Extract the (x, y) coordinate from the center of the cell holding the provided text.  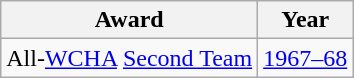
Award (130, 20)
All-WCHA Second Team (130, 58)
Year (306, 20)
1967–68 (306, 58)
